Pinpoint the cell where the given text exists, returning its [x, y] midpoint coordinate. 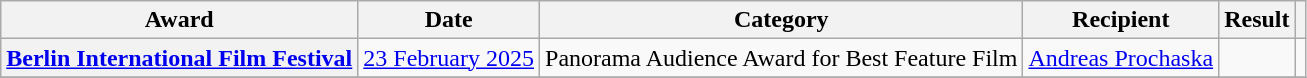
Category [782, 20]
Result [1257, 20]
Panorama Audience Award for Best Feature Film [782, 58]
Recipient [1121, 20]
23 February 2025 [449, 58]
Award [180, 20]
Andreas Prochaska [1121, 58]
Date [449, 20]
Berlin International Film Festival [180, 58]
